Capture the cell that displays the provided text and extract its [x, y] central coordinate. 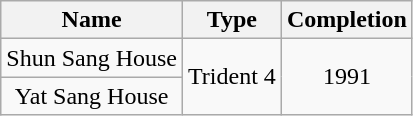
1991 [346, 77]
Trident 4 [232, 77]
Completion [346, 20]
Type [232, 20]
Shun Sang House [92, 58]
Name [92, 20]
Yat Sang House [92, 96]
